For the text-containing cell, return its midpoint in [x, y] coordinate format. 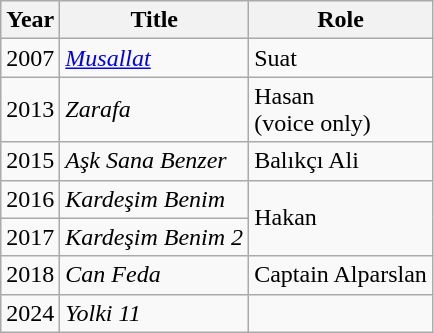
2024 [30, 313]
Kardeşim Benim 2 [154, 237]
Balıkçı Ali [341, 161]
Title [154, 20]
2013 [30, 110]
2007 [30, 58]
2017 [30, 237]
2016 [30, 199]
Yolki 11 [154, 313]
Kardeşim Benim [154, 199]
Musallat [154, 58]
Suat [341, 58]
Hasan(voice only) [341, 110]
Role [341, 20]
Can Feda [154, 275]
Zarafa [154, 110]
Hakan [341, 218]
2015 [30, 161]
Year [30, 20]
Aşk Sana Benzer [154, 161]
Captain Alparslan [341, 275]
2018 [30, 275]
